Capture the cell that displays the provided text and extract its (x, y) central coordinate. 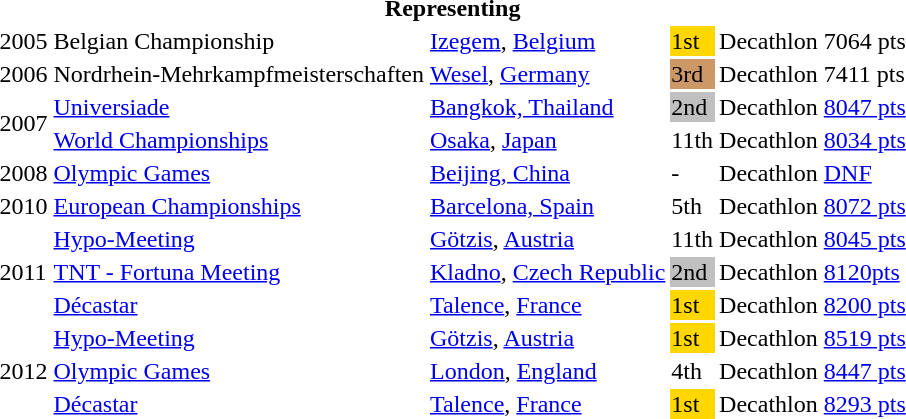
- (692, 173)
3rd (692, 74)
Wesel, Germany (548, 74)
Barcelona, Spain (548, 206)
London, England (548, 371)
Kladno, Czech Republic (548, 272)
World Championships (239, 140)
Bangkok, Thailand (548, 107)
Belgian Championship (239, 41)
Nordrhein-Mehrkampfmeisterschaften (239, 74)
Beijing, China (548, 173)
5th (692, 206)
Osaka, Japan (548, 140)
Universiade (239, 107)
TNT - Fortuna Meeting (239, 272)
European Championships (239, 206)
4th (692, 371)
Izegem, Belgium (548, 41)
